Find where the given text appears and provide that cell's center as [X, Y] coordinate. 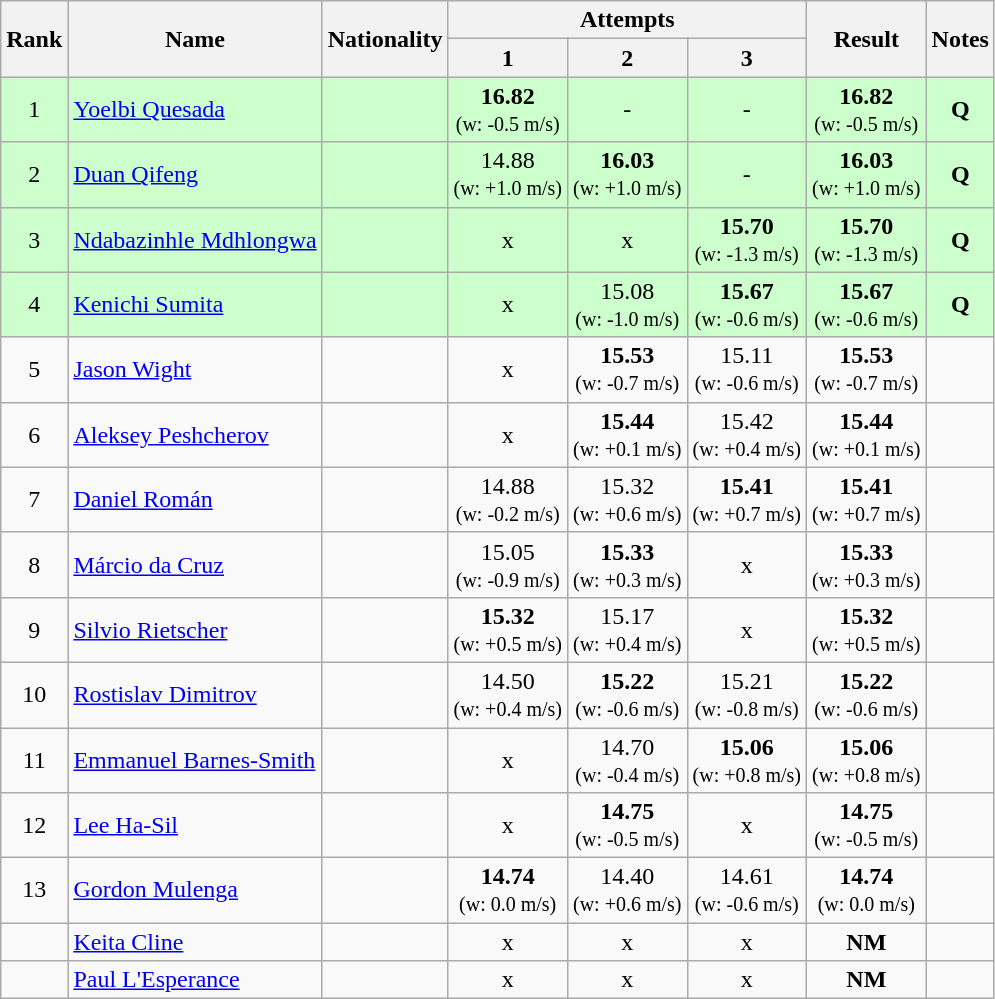
15.41 (w: +0.7 m/s) [867, 500]
14.74(w: 0.0 m/s) [508, 890]
Rostislav Dimitrov [195, 694]
Notes [960, 39]
15.53(w: -0.7 m/s) [627, 370]
14.40(w: +0.6 m/s) [627, 890]
15.32(w: +0.6 m/s) [627, 500]
15.44(w: +0.1 m/s) [627, 434]
Ndabazinhle Mdhlongwa [195, 240]
Jason Wight [195, 370]
14.50(w: +0.4 m/s) [508, 694]
11 [34, 760]
15.06(w: +0.8 m/s) [747, 760]
15.44 (w: +0.1 m/s) [867, 434]
16.03(w: +1.0 m/s) [627, 174]
16.82 (w: -0.5 m/s) [867, 110]
Rank [34, 39]
14.88(w: -0.2 m/s) [508, 500]
Lee Ha-Sil [195, 826]
Daniel Román [195, 500]
15.42(w: +0.4 m/s) [747, 434]
Yoelbi Quesada [195, 110]
16.03 (w: +1.0 m/s) [867, 174]
Silvio Rietscher [195, 630]
15.32(w: +0.5 m/s) [508, 630]
15.11(w: -0.6 m/s) [747, 370]
Kenichi Sumita [195, 304]
15.70(w: -1.3 m/s) [747, 240]
15.67(w: -0.6 m/s) [747, 304]
14.70(w: -0.4 m/s) [627, 760]
15.33(w: +0.3 m/s) [627, 564]
15.05(w: -0.9 m/s) [508, 564]
Result [867, 39]
15.08(w: -1.0 m/s) [627, 304]
15.06 (w: +0.8 m/s) [867, 760]
14.88(w: +1.0 m/s) [508, 174]
5 [34, 370]
15.33 (w: +0.3 m/s) [867, 564]
14.75 (w: -0.5 m/s) [867, 826]
14.75(w: -0.5 m/s) [627, 826]
15.41(w: +0.7 m/s) [747, 500]
Aleksey Peshcherov [195, 434]
4 [34, 304]
15.53 (w: -0.7 m/s) [867, 370]
15.67 (w: -0.6 m/s) [867, 304]
7 [34, 500]
Name [195, 39]
Nationality [385, 39]
14.74 (w: 0.0 m/s) [867, 890]
15.22(w: -0.6 m/s) [627, 694]
Paul L'Esperance [195, 980]
Márcio da Cruz [195, 564]
6 [34, 434]
13 [34, 890]
15.17(w: +0.4 m/s) [627, 630]
15.32 (w: +0.5 m/s) [867, 630]
Keita Cline [195, 942]
8 [34, 564]
Emmanuel Barnes-Smith [195, 760]
Gordon Mulenga [195, 890]
9 [34, 630]
Duan Qifeng [195, 174]
Attempts [628, 20]
16.82(w: -0.5 m/s) [508, 110]
10 [34, 694]
15.70 (w: -1.3 m/s) [867, 240]
12 [34, 826]
15.22 (w: -0.6 m/s) [867, 694]
15.21(w: -0.8 m/s) [747, 694]
14.61(w: -0.6 m/s) [747, 890]
